Identify which cell holds the provided text, then report its [x, y] central coordinate. 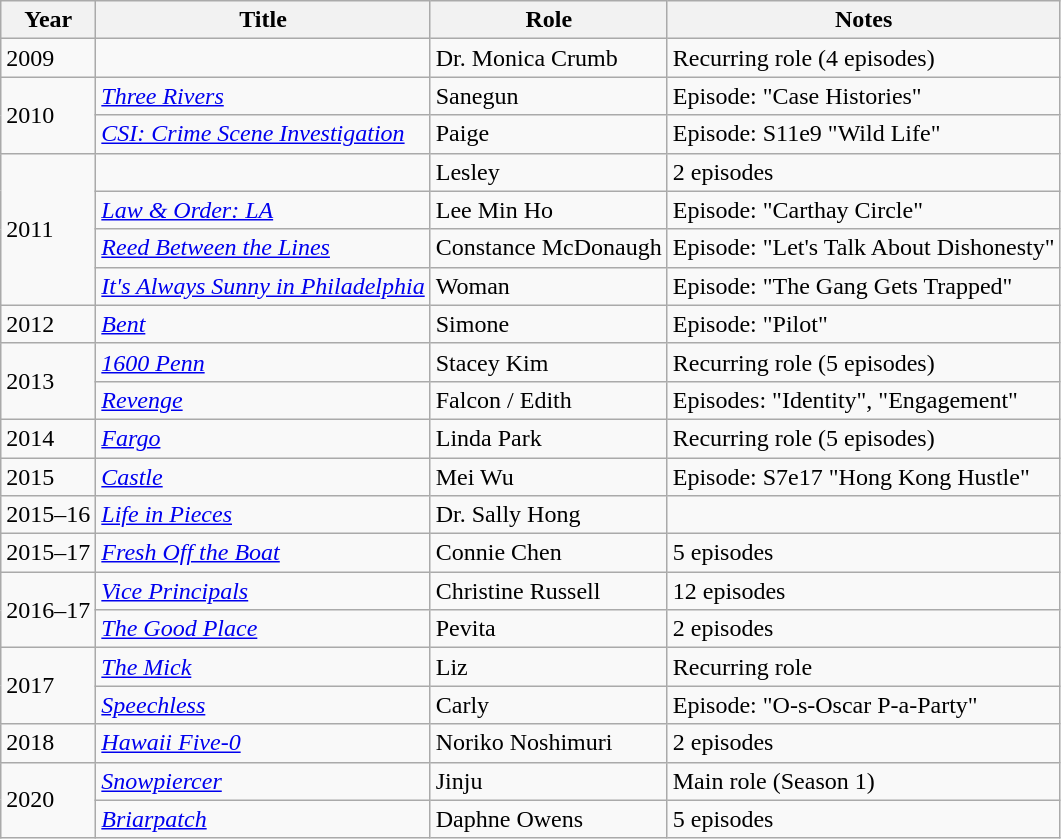
2014 [48, 438]
2012 [48, 324]
2009 [48, 58]
2016–17 [48, 610]
CSI: Crime Scene Investigation [263, 134]
Episode: "Pilot" [864, 324]
Dr. Sally Hong [548, 515]
Castle [263, 477]
Vice Principals [263, 591]
Snowpiercer [263, 781]
Role [548, 20]
Jinju [548, 781]
Carly [548, 705]
Mei Wu [548, 477]
Episode: "Let's Talk About Dishonesty" [864, 248]
2015–17 [48, 553]
Stacey Kim [548, 362]
2017 [48, 686]
2011 [48, 229]
Recurring role [864, 667]
Revenge [263, 400]
Lee Min Ho [548, 210]
2015 [48, 477]
Christine Russell [548, 591]
Reed Between the Lines [263, 248]
Episode: "Carthay Circle" [864, 210]
Woman [548, 286]
Linda Park [548, 438]
Noriko Noshimuri [548, 743]
Falcon / Edith [548, 400]
2020 [48, 800]
Paige [548, 134]
Dr. Monica Crumb [548, 58]
Year [48, 20]
Main role (Season 1) [864, 781]
Episode: S7e17 "Hong Kong Hustle" [864, 477]
Episode: S11e9 "Wild Life" [864, 134]
Episodes: "Identity", "Engagement" [864, 400]
Life in Pieces [263, 515]
Episode: "Case Histories" [864, 96]
The Good Place [263, 629]
Notes [864, 20]
Daphne Owens [548, 819]
Connie Chen [548, 553]
Title [263, 20]
Simone [548, 324]
Recurring role (4 episodes) [864, 58]
Three Rivers [263, 96]
Briarpatch [263, 819]
The Mick [263, 667]
Pevita [548, 629]
Fargo [263, 438]
1600 Penn [263, 362]
Speechless [263, 705]
Bent [263, 324]
Sanegun [548, 96]
Lesley [548, 172]
Episode: "The Gang Gets Trapped" [864, 286]
2010 [48, 115]
Hawaii Five-0 [263, 743]
2018 [48, 743]
Law & Order: LA [263, 210]
Constance McDonaugh [548, 248]
2015–16 [48, 515]
It's Always Sunny in Philadelphia [263, 286]
2013 [48, 381]
Episode: "O-s-Oscar P-a-Party" [864, 705]
Liz [548, 667]
12 episodes [864, 591]
Fresh Off the Boat [263, 553]
